Return [X, Y] of the center of cell containing provided text 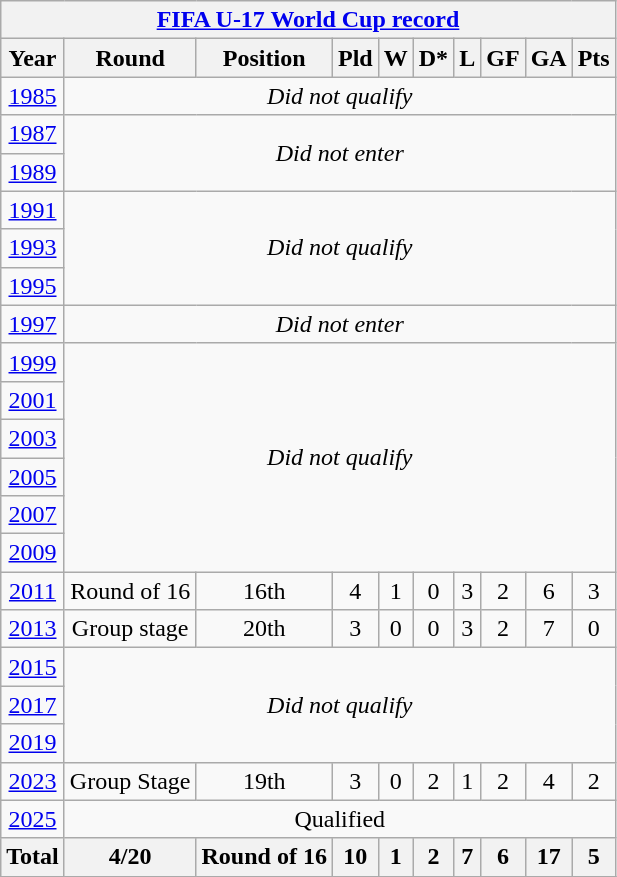
1989 [33, 172]
W [396, 58]
1999 [33, 362]
1993 [33, 248]
4/20 [130, 857]
2001 [33, 400]
1995 [33, 286]
2009 [33, 553]
Pts [594, 58]
2019 [33, 743]
D* [433, 58]
GA [548, 58]
2007 [33, 515]
2023 [33, 781]
2015 [33, 667]
2017 [33, 705]
2025 [33, 819]
19th [264, 781]
Group Stage [130, 781]
2003 [33, 438]
2013 [33, 629]
Pld [355, 58]
16th [264, 591]
20th [264, 629]
FIFA U-17 World Cup record [308, 20]
1985 [33, 96]
Total [33, 857]
Round [130, 58]
1997 [33, 324]
5 [594, 857]
Group stage [130, 629]
GF [503, 58]
17 [548, 857]
Year [33, 58]
2011 [33, 591]
10 [355, 857]
1987 [33, 134]
Qualified [340, 819]
Position [264, 58]
2005 [33, 477]
1991 [33, 210]
L [468, 58]
